Locate the cell with the specified text and output its (x, y) center coordinate. 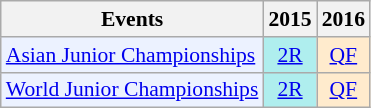
2015 (290, 19)
2016 (344, 19)
World Junior Championships (132, 90)
Events (132, 19)
Asian Junior Championships (132, 55)
